From the cell containing the given text, extract its center point as [x, y] coordinate. 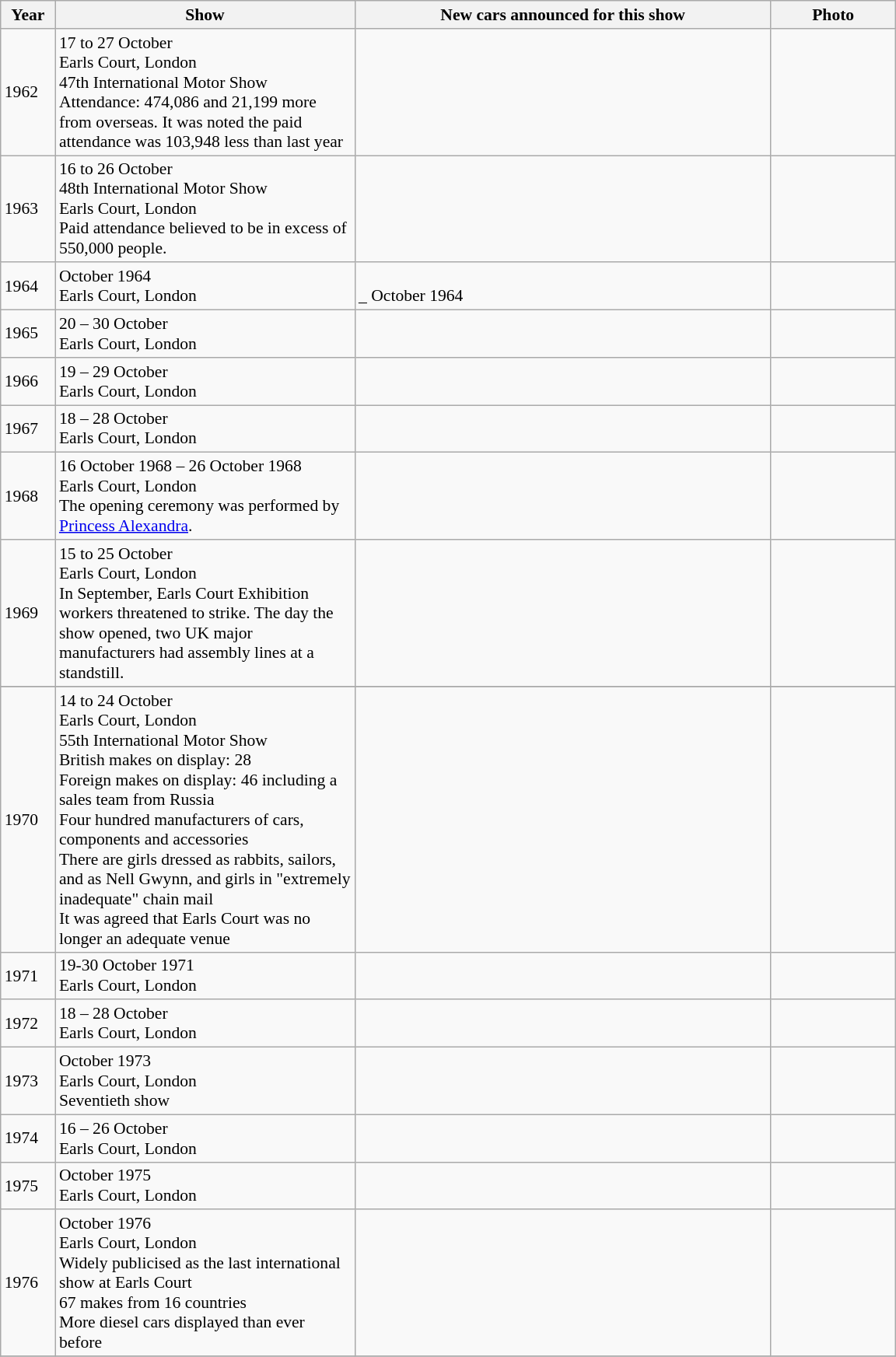
1976 [28, 1283]
October 1964 Earls Court, London [205, 286]
New cars announced for this show [563, 15]
1972 [28, 1023]
16 October 1968 – 26 October 1968 Earls Court, LondonThe opening ceremony was performed by Princess Alexandra. [205, 496]
1965 [28, 334]
Year [28, 15]
1962 [28, 92]
16 to 26 October 48th International Motor ShowEarls Court, LondonPaid attendance believed to be in excess of 550,000 people. [205, 209]
_ October 1964 [563, 286]
19-30 October 1971 Earls Court, London [205, 975]
19 – 29 October Earls Court, London [205, 381]
16 – 26 October Earls Court, London [205, 1138]
1969 [28, 613]
1963 [28, 209]
1966 [28, 381]
1967 [28, 429]
1971 [28, 975]
Show [205, 15]
1964 [28, 286]
October 1973 Earls Court, LondonSeventieth show [205, 1081]
1975 [28, 1185]
1968 [28, 496]
1973 [28, 1081]
20 – 30 October Earls Court, London [205, 334]
1974 [28, 1138]
1970 [28, 820]
Photo [833, 15]
October 1975 Earls Court, London [205, 1185]
